Pinpoint the cell where the given text exists, returning its [x, y] midpoint coordinate. 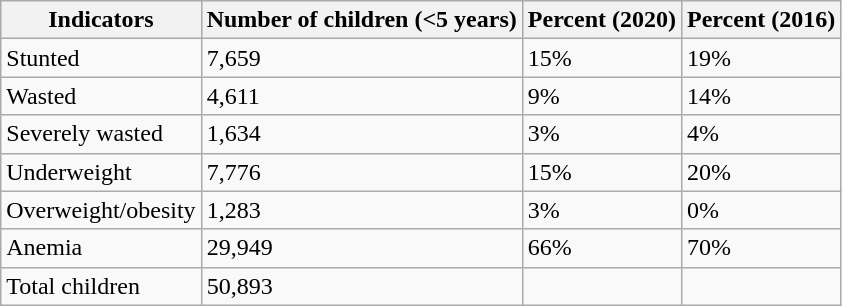
4% [762, 134]
Underweight [101, 172]
Total children [101, 286]
Stunted [101, 58]
Number of children (<5 years) [362, 20]
20% [762, 172]
Severely wasted [101, 134]
Anemia [101, 248]
19% [762, 58]
50,893 [362, 286]
9% [602, 96]
7,776 [362, 172]
4,611 [362, 96]
Overweight/obesity [101, 210]
14% [762, 96]
66% [602, 248]
Wasted [101, 96]
1,634 [362, 134]
1,283 [362, 210]
Percent (2020) [602, 20]
70% [762, 248]
Percent (2016) [762, 20]
0% [762, 210]
29,949 [362, 248]
Indicators [101, 20]
7,659 [362, 58]
